Capture the cell that displays the provided text and extract its (x, y) central coordinate. 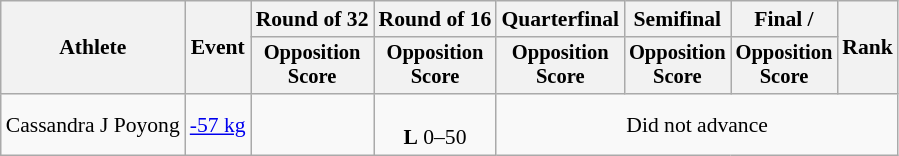
Event (218, 48)
Rank (868, 48)
Semifinal (678, 19)
Round of 16 (436, 19)
Athlete (93, 48)
Cassandra J Poyong (93, 124)
L 0–50 (436, 124)
-57 kg (218, 124)
Round of 32 (312, 19)
Final / (784, 19)
Did not advance (696, 124)
Quarterfinal (560, 19)
